Search for the cell housing the specified text and yield its (x, y) center coordinate. 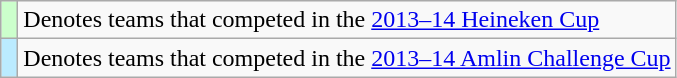
Denotes teams that competed in the 2013–14 Amlin Challenge Cup (347, 58)
Denotes teams that competed in the 2013–14 Heineken Cup (347, 20)
